Detect which cell encompasses the target text, then output its [x, y] center coordinate. 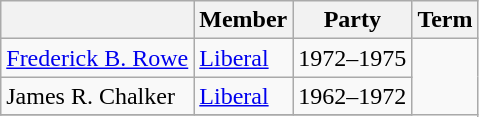
1972–1975 [352, 58]
Term [445, 20]
1962–1972 [352, 96]
James R. Chalker [98, 96]
Member [244, 20]
Frederick B. Rowe [98, 58]
Party [352, 20]
